Scan for the cell matching the given text and deliver its (X, Y) coordinate at center. 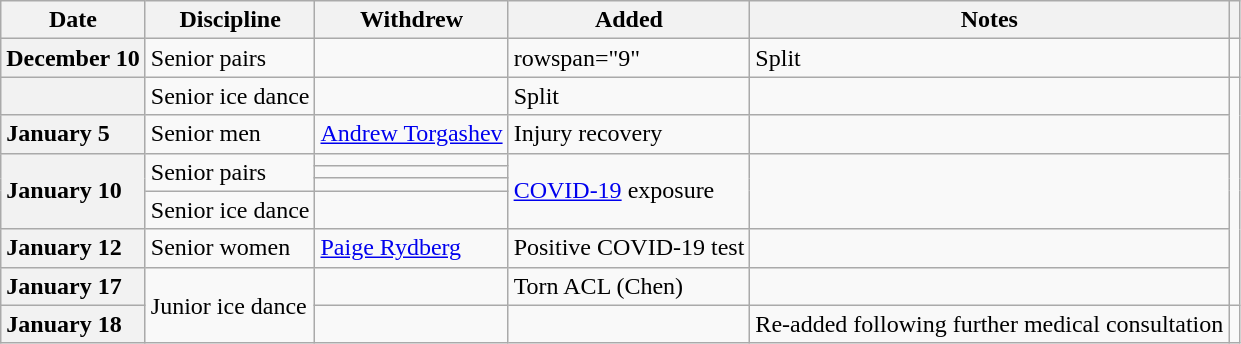
Added (629, 20)
Paige Rydberg (412, 248)
Notes (990, 20)
Positive COVID-19 test (629, 248)
Re-added following further medical consultation (990, 324)
Date (74, 20)
rowspan="9" (629, 58)
Andrew Torgashev (412, 134)
Withdrew (412, 20)
Senior women (230, 248)
Injury recovery (629, 134)
Junior ice dance (230, 305)
January 5 (74, 134)
January 17 (74, 286)
January 12 (74, 248)
Torn ACL (Chen) (629, 286)
COVID-19 exposure (629, 191)
Senior men (230, 134)
January 18 (74, 324)
January 10 (74, 191)
December 10 (74, 58)
Discipline (230, 20)
